Identify which cell holds the provided text, then report its [X, Y] central coordinate. 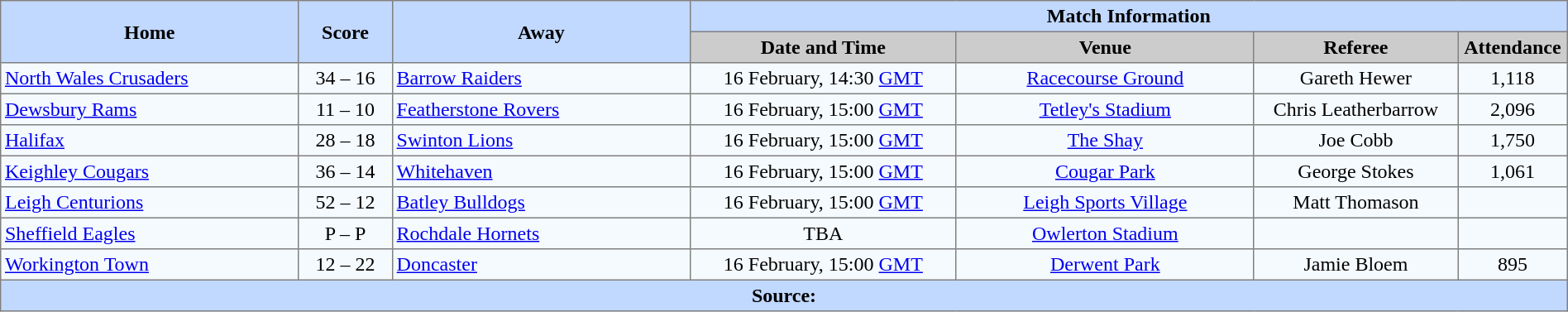
Score [346, 31]
52 – 12 [346, 203]
Leigh Centurions [150, 203]
1,061 [1513, 171]
Away [541, 31]
Workington Town [150, 265]
Match Information [1128, 17]
North Wales Crusaders [150, 79]
Derwent Park [1105, 265]
Venue [1105, 47]
1,750 [1513, 141]
Date and Time [823, 47]
Joe Cobb [1355, 141]
Halifax [150, 141]
Gareth Hewer [1355, 79]
Tetley's Stadium [1105, 109]
Rochdale Hornets [541, 233]
Attendance [1513, 47]
34 – 16 [346, 79]
The Shay [1105, 141]
Referee [1355, 47]
Cougar Park [1105, 171]
Source: [784, 295]
Home [150, 31]
Keighley Cougars [150, 171]
16 February, 14:30 GMT [823, 79]
Leigh Sports Village [1105, 203]
895 [1513, 265]
Chris Leatherbarrow [1355, 109]
Featherstone Rovers [541, 109]
Whitehaven [541, 171]
1,118 [1513, 79]
2,096 [1513, 109]
P – P [346, 233]
Doncaster [541, 265]
Batley Bulldogs [541, 203]
George Stokes [1355, 171]
36 – 14 [346, 171]
Jamie Bloem [1355, 265]
Matt Thomason [1355, 203]
Sheffield Eagles [150, 233]
TBA [823, 233]
Owlerton Stadium [1105, 233]
Dewsbury Rams [150, 109]
Racecourse Ground [1105, 79]
Barrow Raiders [541, 79]
28 – 18 [346, 141]
12 – 22 [346, 265]
11 – 10 [346, 109]
Swinton Lions [541, 141]
